For the text-containing cell, return its midpoint in [X, Y] coordinate format. 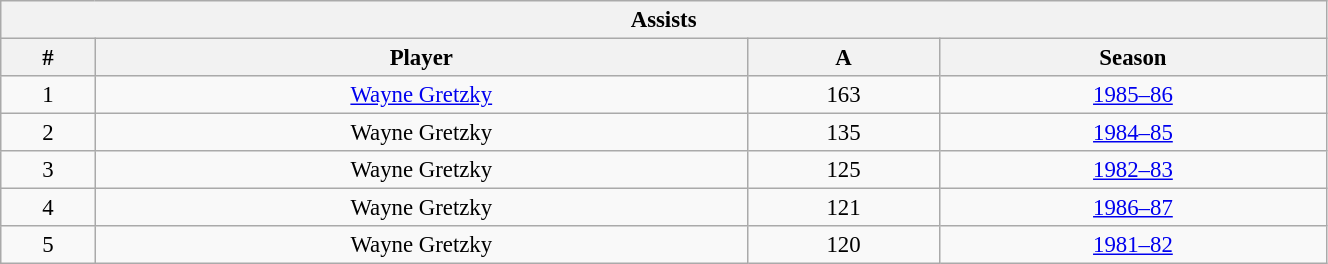
1982–83 [1132, 170]
121 [844, 208]
163 [844, 95]
4 [48, 208]
5 [48, 245]
1985–86 [1132, 95]
2 [48, 133]
1981–82 [1132, 245]
125 [844, 170]
3 [48, 170]
Assists [664, 20]
1986–87 [1132, 208]
# [48, 58]
1 [48, 95]
Season [1132, 58]
135 [844, 133]
A [844, 58]
1984–85 [1132, 133]
Player [422, 58]
120 [844, 245]
